Extract the (x, y) coordinate from the center of the cell holding the provided text.  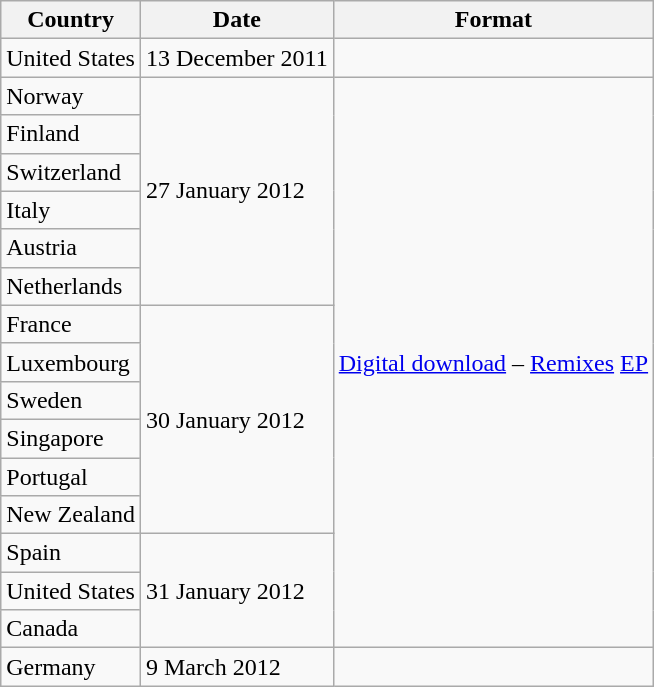
New Zealand (71, 515)
27 January 2012 (236, 191)
Format (493, 20)
Canada (71, 629)
Netherlands (71, 286)
Norway (71, 96)
France (71, 324)
Portugal (71, 477)
Germany (71, 667)
Date (236, 20)
Austria (71, 248)
Luxembourg (71, 362)
Switzerland (71, 172)
Singapore (71, 438)
30 January 2012 (236, 419)
31 January 2012 (236, 591)
13 December 2011 (236, 58)
Finland (71, 134)
Country (71, 20)
Digital download – Remixes EP (493, 362)
Spain (71, 553)
9 March 2012 (236, 667)
Sweden (71, 400)
Italy (71, 210)
